Extract the [X, Y] coordinate from the center of the cell holding the provided text.  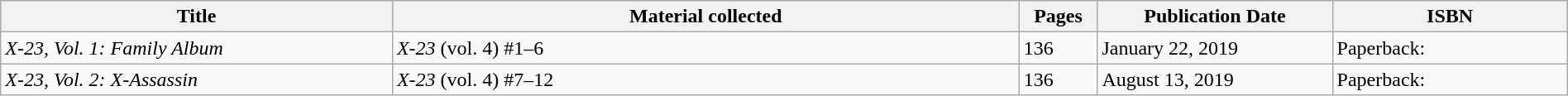
Pages [1059, 17]
January 22, 2019 [1215, 48]
Title [197, 17]
X-23 (vol. 4) #1–6 [705, 48]
Material collected [705, 17]
X-23, Vol. 2: X-Assassin [197, 79]
X-23, Vol. 1: Family Album [197, 48]
ISBN [1450, 17]
Publication Date [1215, 17]
X-23 (vol. 4) #7–12 [705, 79]
August 13, 2019 [1215, 79]
